Find where the given text appears and provide that cell's center as (X, Y) coordinate. 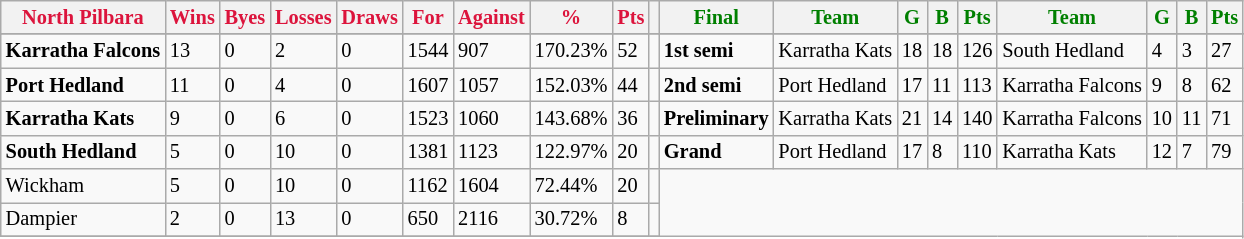
3 (1192, 51)
1523 (428, 118)
122.97% (572, 152)
72.44% (572, 186)
7 (1192, 152)
Draws (369, 17)
36 (630, 118)
Final (716, 17)
27 (1224, 51)
152.03% (572, 85)
30.72% (572, 219)
1381 (428, 152)
Dampier (83, 219)
1607 (428, 85)
Losses (303, 17)
6 (303, 118)
1544 (428, 51)
62 (1224, 85)
1162 (428, 186)
Wickham (83, 186)
% (572, 17)
1060 (492, 118)
126 (977, 51)
For (428, 17)
143.68% (572, 118)
2nd semi (716, 85)
71 (1224, 118)
Wins (192, 17)
Preliminary (716, 118)
12 (1162, 152)
North Pilbara (83, 17)
170.23% (572, 51)
79 (1224, 152)
113 (977, 85)
1st semi (716, 51)
14 (942, 118)
44 (630, 85)
Grand (716, 152)
650 (428, 219)
110 (977, 152)
140 (977, 118)
21 (912, 118)
Against (492, 17)
907 (492, 51)
1604 (492, 186)
2116 (492, 219)
Byes (245, 17)
1057 (492, 85)
52 (630, 51)
1123 (492, 152)
